Detect which cell encompasses the target text, then output its (x, y) center coordinate. 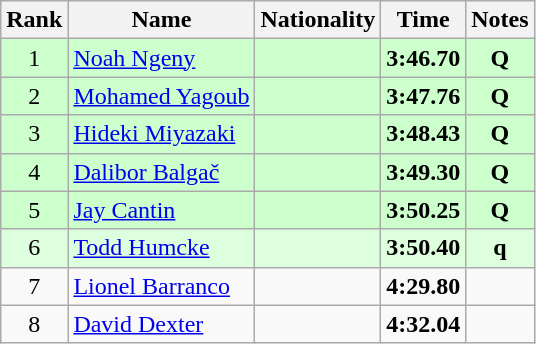
1 (34, 58)
3:50.40 (424, 248)
6 (34, 248)
3:49.30 (424, 172)
Jay Cantin (162, 210)
3:50.25 (424, 210)
8 (34, 324)
Nationality (318, 20)
3:48.43 (424, 134)
Hideki Miyazaki (162, 134)
Time (424, 20)
Rank (34, 20)
David Dexter (162, 324)
4 (34, 172)
Noah Ngeny (162, 58)
7 (34, 286)
3:46.70 (424, 58)
Name (162, 20)
2 (34, 96)
4:32.04 (424, 324)
5 (34, 210)
4:29.80 (424, 286)
Notes (500, 20)
Mohamed Yagoub (162, 96)
3:47.76 (424, 96)
3 (34, 134)
Lionel Barranco (162, 286)
q (500, 248)
Dalibor Balgač (162, 172)
Todd Humcke (162, 248)
